Identify which cell holds the provided text, then report its [x, y] central coordinate. 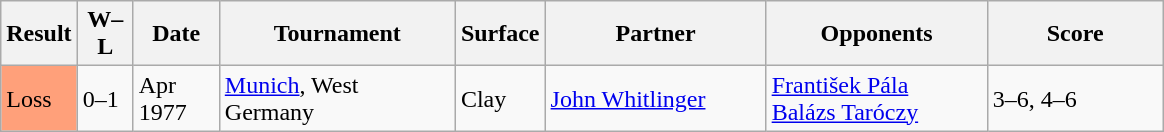
Clay [500, 98]
František Pála Balázs Taróczy [876, 98]
Munich, West Germany [337, 98]
0–1 [105, 98]
Opponents [876, 34]
Date [176, 34]
John Whitlinger [656, 98]
Score [1075, 34]
Tournament [337, 34]
3–6, 4–6 [1075, 98]
Surface [500, 34]
Apr 1977 [176, 98]
Loss [39, 98]
Partner [656, 34]
W–L [105, 34]
Result [39, 34]
